Provide the (X, Y) coordinate of the cell's center where the given text is located.  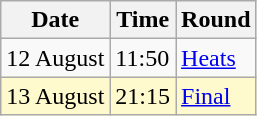
11:50 (143, 58)
Time (143, 20)
13 August (56, 96)
Heats (216, 58)
12 August (56, 58)
Final (216, 96)
Round (216, 20)
21:15 (143, 96)
Date (56, 20)
